Capture the cell that displays the provided text and extract its (x, y) central coordinate. 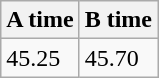
B time (118, 20)
45.70 (118, 58)
A time (40, 20)
45.25 (40, 58)
